Capture the cell that displays the provided text and extract its (X, Y) central coordinate. 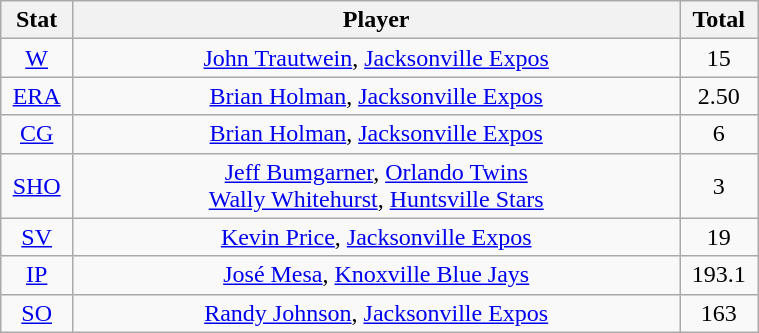
6 (719, 134)
ERA (37, 96)
Randy Johnson, Jacksonville Expos (376, 313)
19 (719, 237)
193.1 (719, 275)
SHO (37, 186)
Player (376, 20)
José Mesa, Knoxville Blue Jays (376, 275)
15 (719, 58)
Jeff Bumgarner, Orlando Twins Wally Whitehurst, Huntsville Stars (376, 186)
163 (719, 313)
2.50 (719, 96)
CG (37, 134)
Kevin Price, Jacksonville Expos (376, 237)
3 (719, 186)
Stat (37, 20)
SO (37, 313)
W (37, 58)
Total (719, 20)
SV (37, 237)
IP (37, 275)
John Trautwein, Jacksonville Expos (376, 58)
